Return the (X, Y) coordinate for the center point of the cell that contains the specified text.  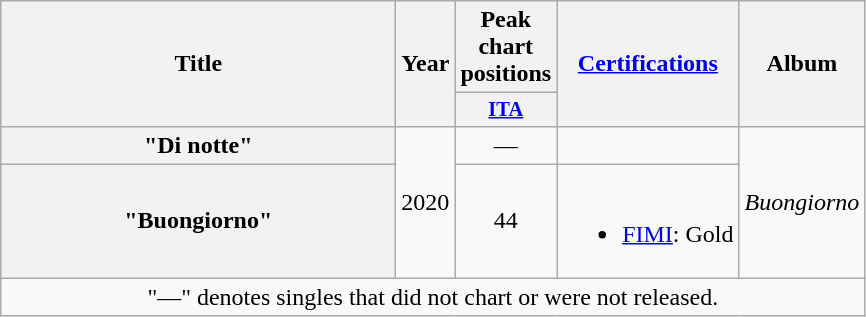
"—" denotes singles that did not chart or were not released. (433, 297)
— (506, 145)
44 (506, 222)
Peak chart positions (506, 47)
ITA (506, 110)
Year (426, 64)
2020 (426, 202)
Buongiorno (802, 202)
Title (198, 64)
"Di notte" (198, 145)
Album (802, 64)
FIMI: Gold (648, 222)
Certifications (648, 64)
"Buongiorno" (198, 222)
